Determine the (X, Y) coordinate at the center of the cell enclosing the given text.  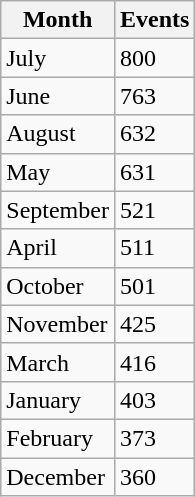
March (58, 362)
September (58, 210)
501 (154, 286)
360 (154, 477)
631 (154, 172)
373 (154, 438)
November (58, 324)
May (58, 172)
425 (154, 324)
February (58, 438)
Month (58, 20)
763 (154, 96)
521 (154, 210)
January (58, 400)
July (58, 58)
800 (154, 58)
403 (154, 400)
511 (154, 248)
Events (154, 20)
December (58, 477)
August (58, 134)
632 (154, 134)
October (58, 286)
416 (154, 362)
June (58, 96)
April (58, 248)
